Pinpoint the cell where the given text exists, returning its (x, y) midpoint coordinate. 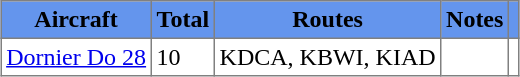
Routes (327, 20)
KDCA, KBWI, KIAD (327, 57)
Notes (475, 20)
10 (182, 57)
Aircraft (76, 20)
Total (182, 20)
Dornier Do 28 (76, 57)
